Pinpoint the cell where the given text exists, returning its [X, Y] midpoint coordinate. 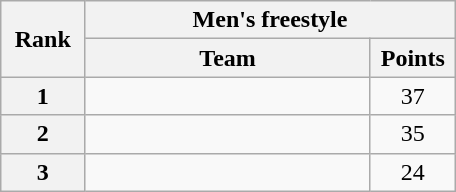
Men's freestyle [270, 20]
Rank [43, 39]
Team [228, 58]
Points [412, 58]
3 [43, 172]
1 [43, 96]
2 [43, 134]
35 [412, 134]
37 [412, 96]
24 [412, 172]
